Provide the [x, y] coordinate of the cell's center where the given text is located.  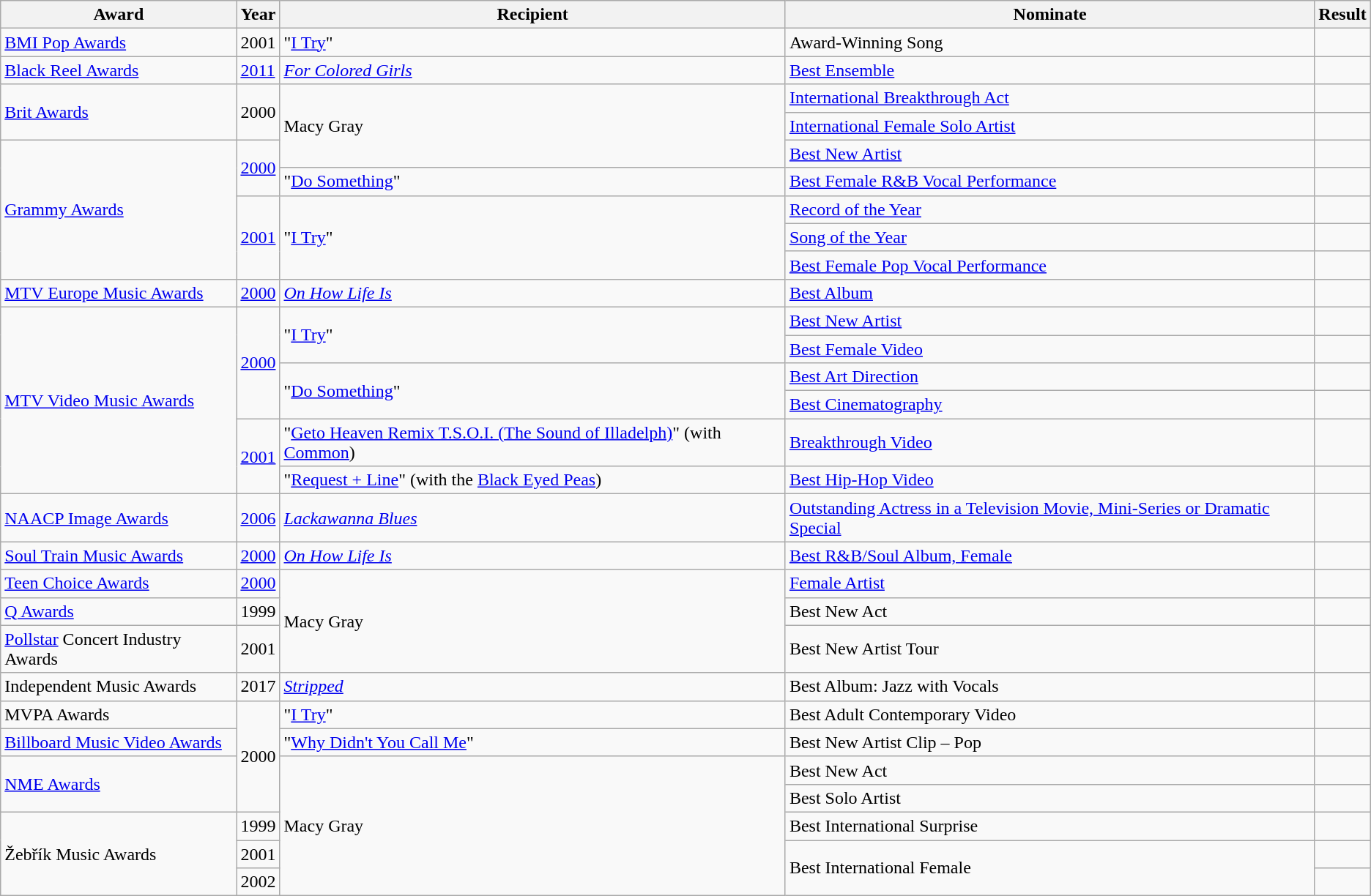
Best R&B/Soul Album, Female [1049, 556]
Best Ensemble [1049, 70]
Outstanding Actress in a Television Movie, Mini-Series or Dramatic Special [1049, 518]
Soul Train Music Awards [119, 556]
Žebřík Music Awards [119, 854]
"Why Didn't You Call Me" [532, 742]
Best Album: Jazz with Vocals [1049, 687]
MTV Video Music Awards [119, 400]
"Request + Line" (with the Black Eyed Peas) [532, 480]
Best Hip-Hop Video [1049, 480]
Best International Surprise [1049, 826]
NME Awards [119, 784]
International Breakthrough Act [1049, 98]
Result [1342, 15]
2002 [258, 882]
Black Reel Awards [119, 70]
NAACP Image Awards [119, 518]
Pollstar Concert Industry Awards [119, 649]
Independent Music Awards [119, 687]
MVPA Awards [119, 714]
Award [119, 15]
Record of the Year [1049, 209]
Nominate [1049, 15]
Year [258, 15]
Best Solo Artist [1049, 798]
MTV Europe Music Awards [119, 293]
Breakthrough Video [1049, 442]
Brit Awards [119, 112]
Best Adult Contemporary Video [1049, 714]
Grammy Awards [119, 209]
Q Awards [119, 611]
Best Female Video [1049, 349]
Stripped [532, 687]
Best Cinematography [1049, 405]
For Colored Girls [532, 70]
Award-Winning Song [1049, 42]
Female Artist [1049, 583]
BMI Pop Awards [119, 42]
2011 [258, 70]
International Female Solo Artist [1049, 126]
"Geto Heaven Remix T.S.O.I. (The Sound of Illadelph)" (with Common) [532, 442]
Best Art Direction [1049, 377]
2017 [258, 687]
Teen Choice Awards [119, 583]
Best International Female [1049, 868]
Best Female Pop Vocal Performance [1049, 265]
Song of the Year [1049, 237]
Best New Artist Clip – Pop [1049, 742]
Best Album [1049, 293]
Lackawanna Blues [532, 518]
Recipient [532, 15]
2006 [258, 518]
Best Female R&B Vocal Performance [1049, 182]
Billboard Music Video Awards [119, 742]
Best New Artist Tour [1049, 649]
